Extract the (X, Y) coordinate from the center of the cell holding the provided text.  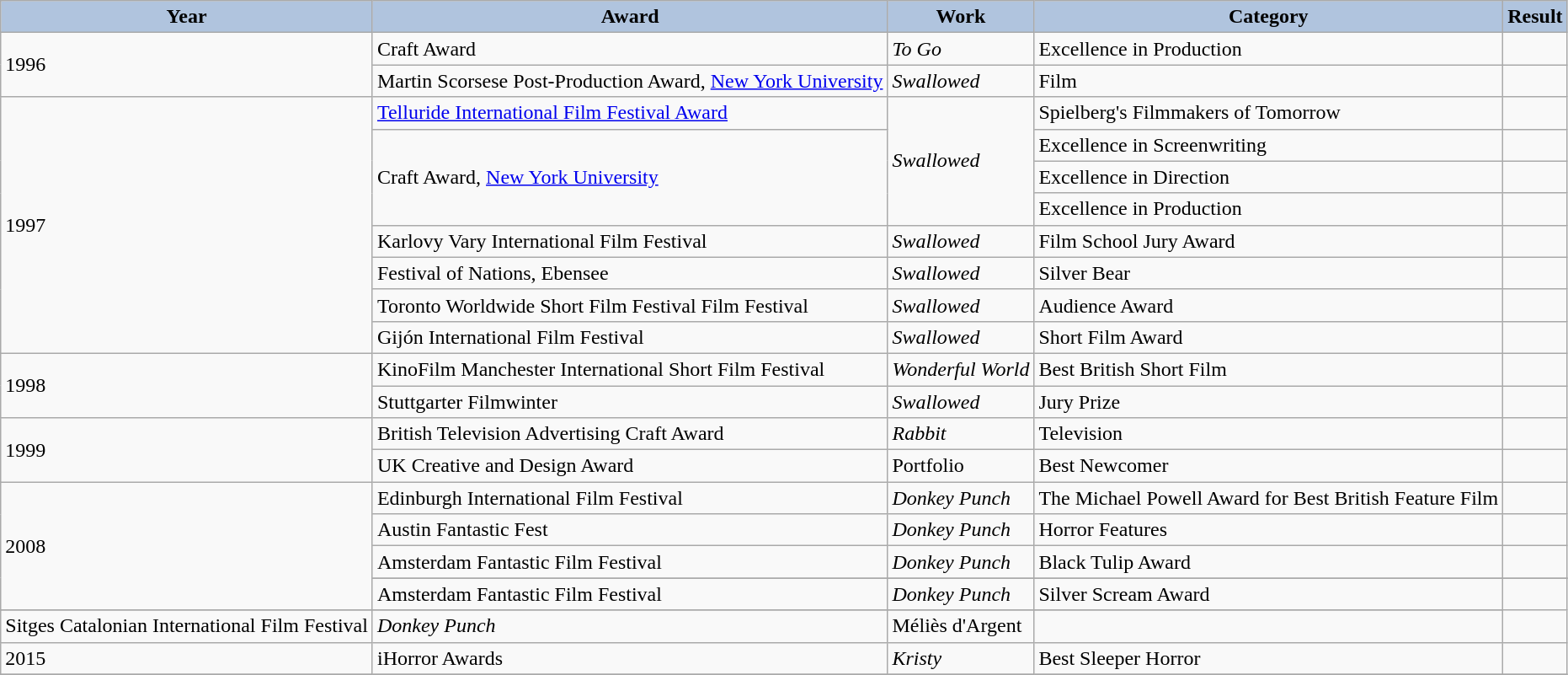
Horror Features (1268, 530)
Film (1268, 81)
Spielberg's Filmmakers of Tomorrow (1268, 113)
Gijón International Film Festival (630, 337)
Craft Award, New York University (630, 177)
Portfolio (961, 466)
1996 (187, 65)
Silver Bear (1268, 273)
Toronto Worldwide Short Film Festival Film Festival (630, 305)
Best Newcomer (1268, 466)
1998 (187, 385)
2015 (187, 658)
Film School Jury Award (1268, 241)
Excellence in Screenwriting (1268, 145)
Short Film Award (1268, 337)
Sitges Catalonian International Film Festival (187, 626)
iHorror Awards (630, 658)
Telluride International Film Festival Award (630, 113)
2008 (187, 546)
1999 (187, 450)
Category (1268, 17)
Rabbit (961, 434)
Excellence in Direction (1268, 177)
Black Tulip Award (1268, 562)
British Television Advertising Craft Award (630, 434)
To Go (961, 49)
KinoFilm Manchester International Short Film Festival (630, 369)
Television (1268, 434)
Result (1535, 17)
Jury Prize (1268, 402)
Silver Scream Award (1268, 594)
The Michael Powell Award for Best British Feature Film (1268, 498)
Martin Scorsese Post-Production Award, New York University (630, 81)
Work (961, 17)
Year (187, 17)
Kristy (961, 658)
Craft Award (630, 49)
Audience Award (1268, 305)
Festival of Nations, Ebensee (630, 273)
UK Creative and Design Award (630, 466)
Wonderful World (961, 369)
Edinburgh International Film Festival (630, 498)
Award (630, 17)
Stuttgarter Filmwinter (630, 402)
Best Sleeper Horror (1268, 658)
Karlovy Vary International Film Festival (630, 241)
Austin Fantastic Fest (630, 530)
Best British Short Film (1268, 369)
Méliès d'Argent (961, 626)
1997 (187, 225)
